From the cell containing the given text, extract its center point as (x, y) coordinate. 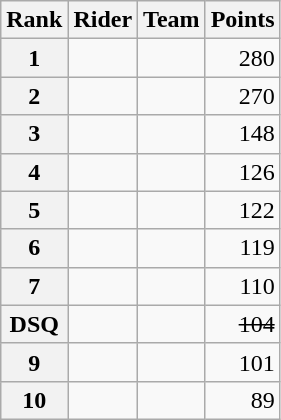
2 (34, 96)
119 (242, 248)
110 (242, 286)
DSQ (34, 324)
280 (242, 58)
7 (34, 286)
Team (172, 20)
6 (34, 248)
4 (34, 172)
270 (242, 96)
1 (34, 58)
126 (242, 172)
10 (34, 400)
Rider (103, 20)
104 (242, 324)
89 (242, 400)
5 (34, 210)
122 (242, 210)
9 (34, 362)
Rank (34, 20)
Points (242, 20)
101 (242, 362)
3 (34, 134)
148 (242, 134)
